Locate the cell with the specified text and output its (X, Y) center coordinate. 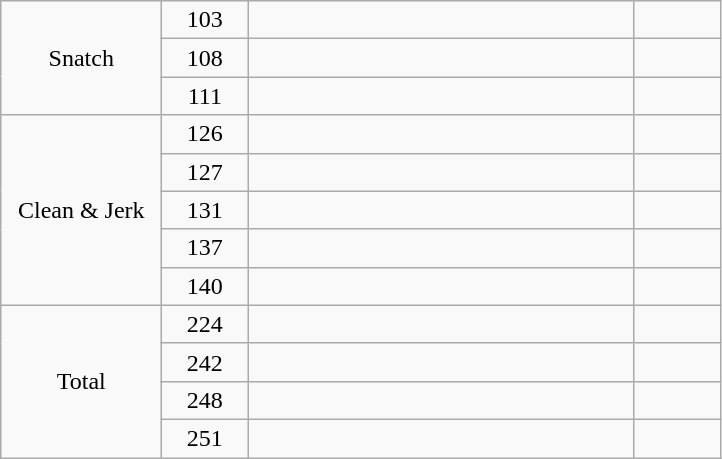
127 (205, 172)
103 (205, 20)
131 (205, 210)
Snatch (82, 58)
251 (205, 438)
Clean & Jerk (82, 210)
224 (205, 324)
242 (205, 362)
126 (205, 134)
108 (205, 58)
140 (205, 286)
Total (82, 381)
248 (205, 400)
137 (205, 248)
111 (205, 96)
